Return [x, y] of the center of cell containing provided text 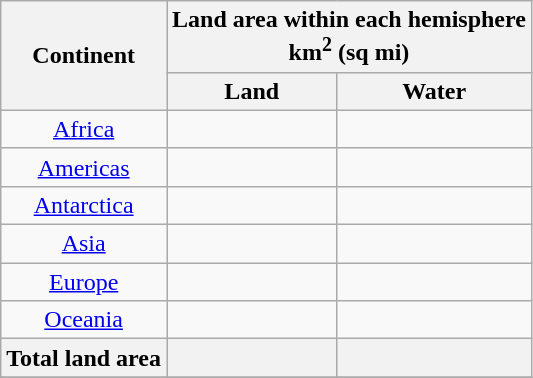
Water [434, 91]
Total land area [84, 358]
Antarctica [84, 205]
Oceania [84, 320]
Asia [84, 244]
Americas [84, 167]
Continent [84, 56]
Land [252, 91]
Land area within each hemispherekm2 (sq mi) [350, 37]
Europe [84, 282]
Africa [84, 129]
